From the cell containing the given text, extract its center point as (X, Y) coordinate. 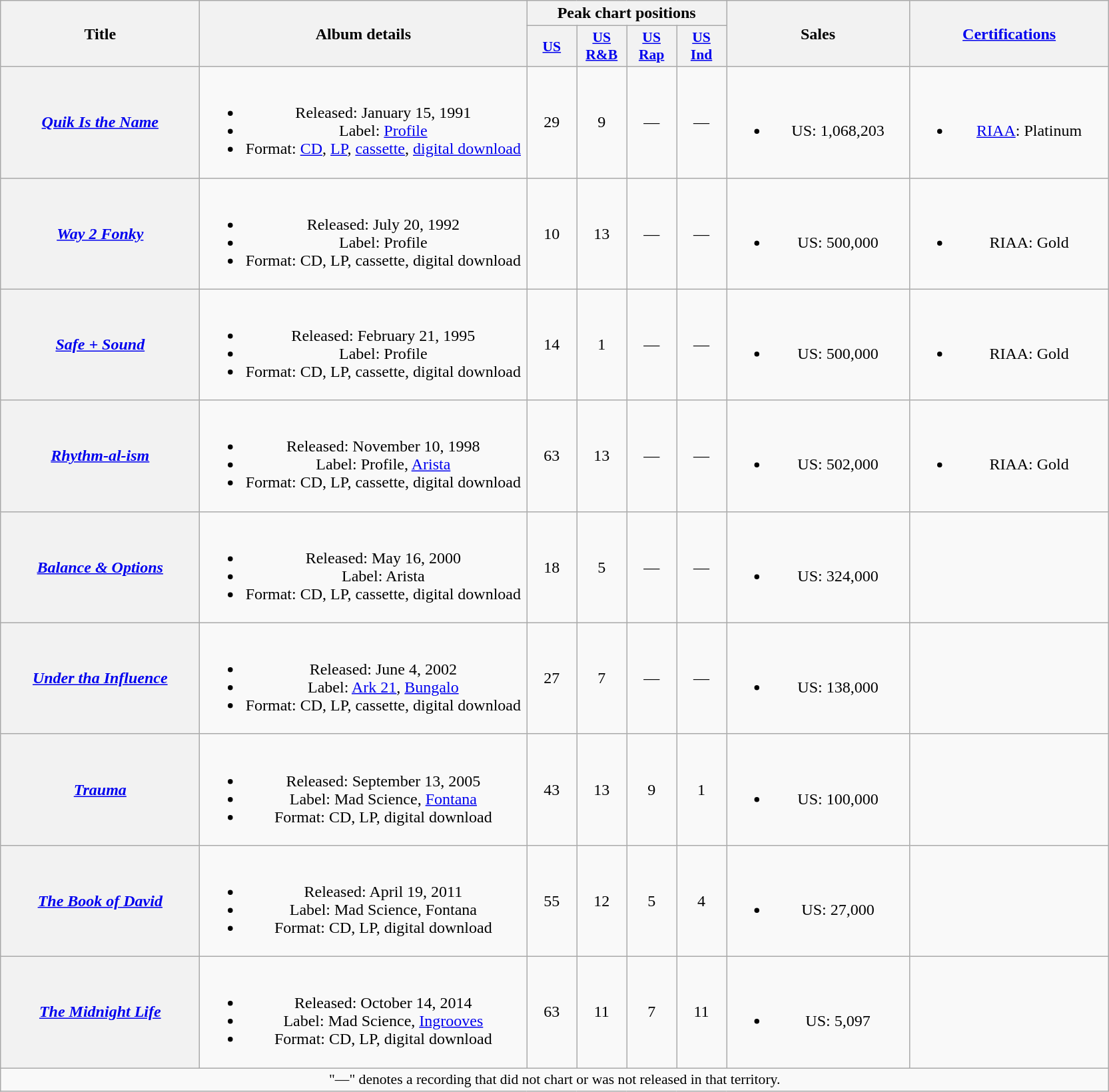
Album details (364, 33)
4 (702, 900)
US: 100,000 (818, 790)
USInd (702, 47)
27 (552, 678)
14 (552, 345)
US: 502,000 (818, 455)
Balance & Options (100, 567)
US: 5,097 (818, 1012)
Trauma (100, 790)
18 (552, 567)
US: 27,000 (818, 900)
Released: January 15, 1991Label: ProfileFormat: CD, LP, cassette, digital download (364, 123)
Certifications (1010, 33)
12 (602, 900)
"—" denotes a recording that did not chart or was not released in that territory. (555, 1080)
Way 2 Fonky (100, 233)
Released: July 20, 1992Label: ProfileFormat: CD, LP, cassette, digital download (364, 233)
US: 324,000 (818, 567)
Released: November 10, 1998Label: Profile, AristaFormat: CD, LP, cassette, digital download (364, 455)
10 (552, 233)
Released: October 14, 2014Label: Mad Science, IngroovesFormat: CD, LP, digital download (364, 1012)
RIAA: Platinum (1010, 123)
USR&B (602, 47)
29 (552, 123)
US: 1,068,203 (818, 123)
Rhythm-al-ism (100, 455)
Peak chart positions (627, 13)
US Rap (651, 47)
Released: September 13, 2005Label: Mad Science, FontanaFormat: CD, LP, digital download (364, 790)
Released: June 4, 2002Label: Ark 21, BungaloFormat: CD, LP, cassette, digital download (364, 678)
The Midnight Life (100, 1012)
Under tha Influence (100, 678)
Released: April 19, 2011Label: Mad Science, FontanaFormat: CD, LP, digital download (364, 900)
43 (552, 790)
55 (552, 900)
The Book of David (100, 900)
Safe + Sound (100, 345)
US (552, 47)
Title (100, 33)
US: 138,000 (818, 678)
Released: May 16, 2000Label: AristaFormat: CD, LP, cassette, digital download (364, 567)
Sales (818, 33)
Released: February 21, 1995Label: ProfileFormat: CD, LP, cassette, digital download (364, 345)
Quik Is the Name (100, 123)
